Return (x, y) of the center of cell containing provided text 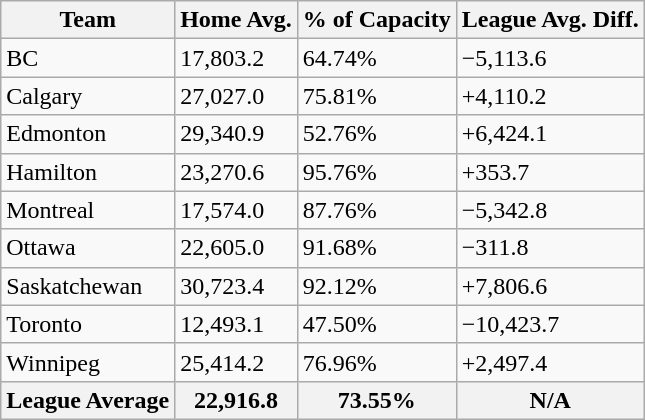
+7,806.6 (550, 286)
12,493.1 (236, 324)
Toronto (88, 324)
22,605.0 (236, 248)
−311.8 (550, 248)
17,803.2 (236, 58)
95.76% (376, 172)
29,340.9 (236, 134)
64.74% (376, 58)
+2,497.4 (550, 362)
BC (88, 58)
52.76% (376, 134)
76.96% (376, 362)
+4,110.2 (550, 96)
47.50% (376, 324)
Hamilton (88, 172)
25,414.2 (236, 362)
−5,342.8 (550, 210)
23,270.6 (236, 172)
Home Avg. (236, 20)
Team (88, 20)
League Avg. Diff. (550, 20)
% of Capacity (376, 20)
Winnipeg (88, 362)
92.12% (376, 286)
73.55% (376, 400)
91.68% (376, 248)
+6,424.1 (550, 134)
87.76% (376, 210)
27,027.0 (236, 96)
Calgary (88, 96)
Edmonton (88, 134)
Montreal (88, 210)
Ottawa (88, 248)
75.81% (376, 96)
N/A (550, 400)
Saskatchewan (88, 286)
−5,113.6 (550, 58)
+353.7 (550, 172)
League Average (88, 400)
30,723.4 (236, 286)
22,916.8 (236, 400)
17,574.0 (236, 210)
−10,423.7 (550, 324)
